Search for the cell housing the specified text and yield its (X, Y) center coordinate. 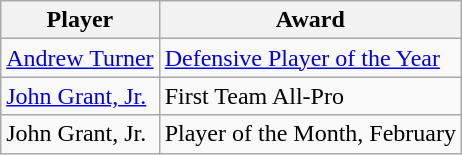
Andrew Turner (80, 58)
Player (80, 20)
Award (310, 20)
Defensive Player of the Year (310, 58)
Player of the Month, February (310, 134)
First Team All-Pro (310, 96)
